For the text-containing cell, return its midpoint in [x, y] coordinate format. 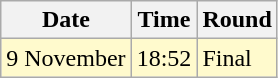
Final [237, 58]
18:52 [164, 58]
Date [66, 20]
Round [237, 20]
9 November [66, 58]
Time [164, 20]
